Pinpoint the cell where the given text exists, returning its (x, y) midpoint coordinate. 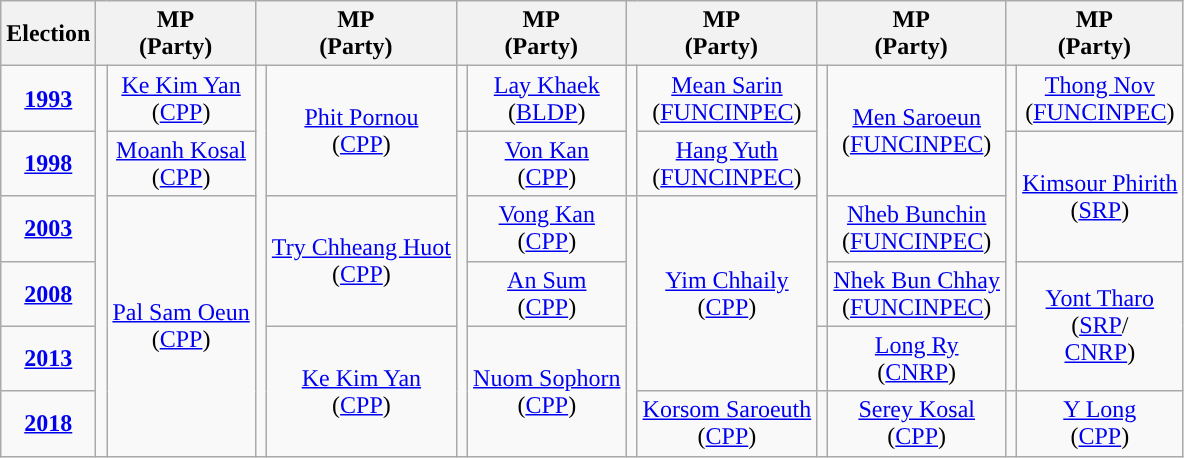
2008 (48, 294)
Vong Kan(CPP) (547, 228)
Korsom Saroeuth(CPP) (727, 424)
Pal Sam Oeun(CPP) (181, 326)
1993 (48, 98)
2013 (48, 358)
Yont Tharo(SRP/CNRP) (1100, 326)
Nhek Bun Chhay(FUNCINPEC) (917, 294)
Hang Yuth(FUNCINPEC) (727, 164)
Nheb Bunchin(FUNCINPEC) (917, 228)
Long Ry(CNRP) (917, 358)
Kimsour Phirith(SRP) (1100, 196)
Phit Pornou(CPP) (361, 131)
An Sum(CPP) (547, 294)
Try Chheang Huot(CPP) (361, 261)
Yim Chhaily(CPP) (727, 294)
Lay Khaek(BLDP) (547, 98)
Moanh Kosal(CPP) (181, 164)
Von Kan(CPP) (547, 164)
2003 (48, 228)
Serey Kosal(CPP) (917, 424)
Mean Sarin(FUNCINPEC) (727, 98)
2018 (48, 424)
Y Long(CPP) (1100, 424)
Nuom Sophorn(CPP) (547, 391)
Men Saroeun(FUNCINPEC) (917, 131)
1998 (48, 164)
Election (48, 34)
Thong Nov(FUNCINPEC) (1100, 98)
